Detect which cell encompasses the target text, then output its (x, y) center coordinate. 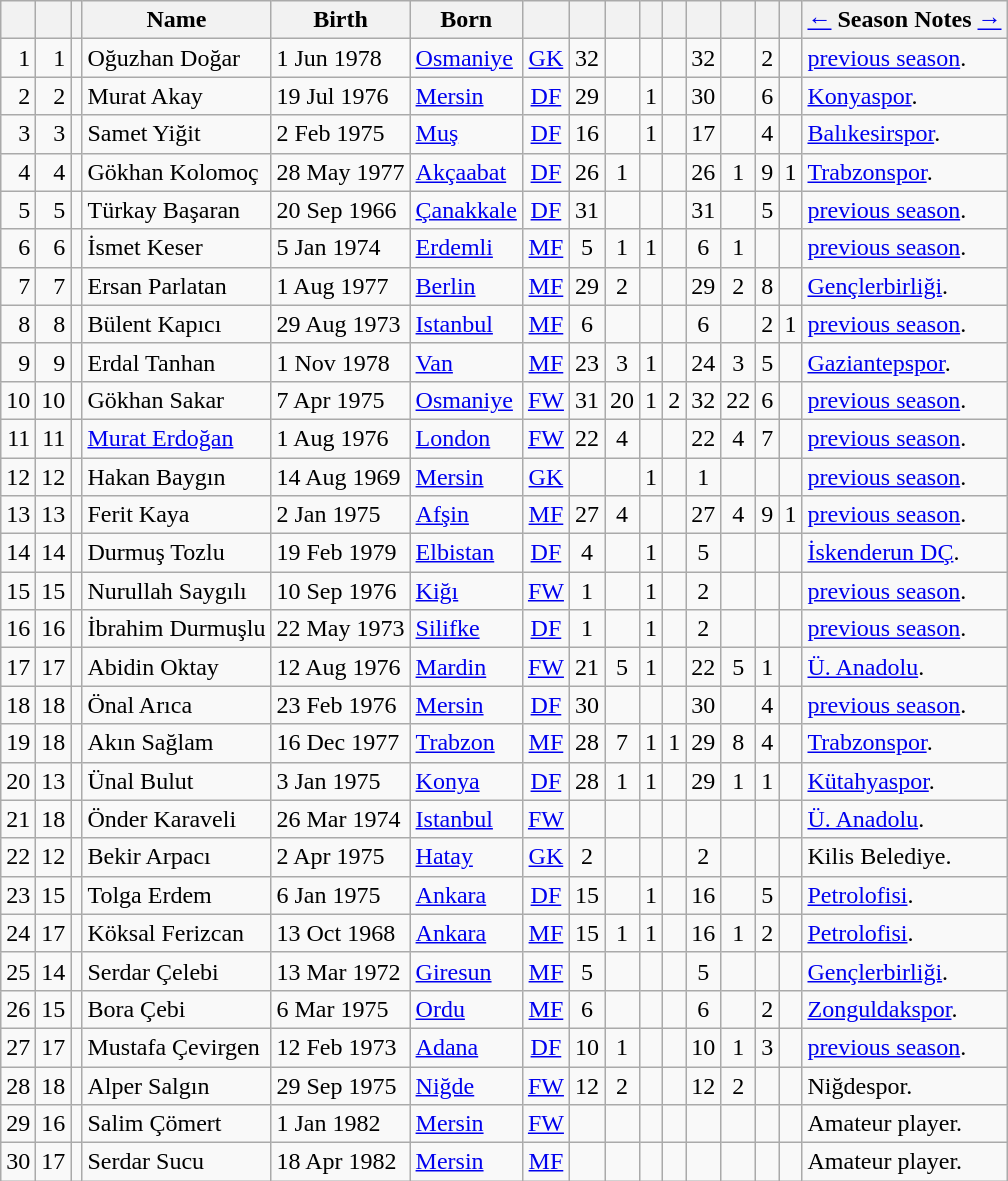
6 Mar 1975 (340, 1009)
Akçaabat (466, 172)
Murat Erdoğan (176, 438)
Hatay (466, 857)
Adana (466, 1047)
28 May 1977 (340, 172)
Giresun (466, 971)
26 Mar 1974 (340, 819)
Zonguldakspor. (904, 1009)
1 Jan 1982 (340, 1124)
Kütahyaspor. (904, 781)
Bekir Arpacı (176, 857)
Bülent Kapıcı (176, 324)
25 (18, 971)
Akın Sağlam (176, 743)
6 Jan 1975 (340, 895)
İskenderun DÇ. (904, 553)
Gaziantepspor. (904, 362)
İbrahim Durmuşlu (176, 629)
Tolga Erdem (176, 895)
2 Jan 1975 (340, 515)
Berlin (466, 286)
29 Aug 1973 (340, 324)
London (466, 438)
Gökhan Sakar (176, 400)
Türkay Başaran (176, 210)
Erdal Tanhan (176, 362)
Trabzon (466, 743)
Hakan Baygın (176, 477)
13 Mar 1972 (340, 971)
12 Aug 1976 (340, 667)
Samet Yiğit (176, 134)
13 Oct 1968 (340, 933)
1 Nov 1978 (340, 362)
Çanakkale (466, 210)
Ferit Kaya (176, 515)
14 Aug 1969 (340, 477)
Kilis Belediye. (904, 857)
Van (466, 362)
Niğde (466, 1085)
Konyaspor. (904, 96)
23 Feb 1976 (340, 705)
İsmet Keser (176, 248)
Durmuş Tozlu (176, 553)
2 Apr 1975 (340, 857)
7 Apr 1975 (340, 400)
Nurullah Saygılı (176, 591)
Mustafa Çevirgen (176, 1047)
Murat Akay (176, 96)
3 Jan 1975 (340, 781)
Muş (466, 134)
← Season Notes → (904, 20)
Ünal Bulut (176, 781)
Bora Çebi (176, 1009)
1 Aug 1976 (340, 438)
20 Sep 1966 (340, 210)
Serdar Sucu (176, 1162)
19 Feb 1979 (340, 553)
Önal Arıca (176, 705)
Silifke (466, 629)
Oğuzhan Doğar (176, 58)
Mardin (466, 667)
1 Jun 1978 (340, 58)
Erdemli (466, 248)
Afşin (466, 515)
Elbistan (466, 553)
Ordu (466, 1009)
5 Jan 1974 (340, 248)
10 Sep 1976 (340, 591)
19 (18, 743)
Birth (340, 20)
1 Aug 1977 (340, 286)
Abidin Oktay (176, 667)
Gökhan Kolomoç (176, 172)
22 May 1973 (340, 629)
Name (176, 20)
Alper Salgın (176, 1085)
29 Sep 1975 (340, 1085)
Kiğı (466, 591)
Konya (466, 781)
Niğdespor. (904, 1085)
16 Dec 1977 (340, 743)
2 Feb 1975 (340, 134)
Serdar Çelebi (176, 971)
Born (466, 20)
Balıkesirspor. (904, 134)
Önder Karaveli (176, 819)
19 Jul 1976 (340, 96)
Ersan Parlatan (176, 286)
Köksal Ferizcan (176, 933)
18 Apr 1982 (340, 1162)
Salim Çömert (176, 1124)
12 Feb 1973 (340, 1047)
